Return [X, Y] of the center of cell containing provided text 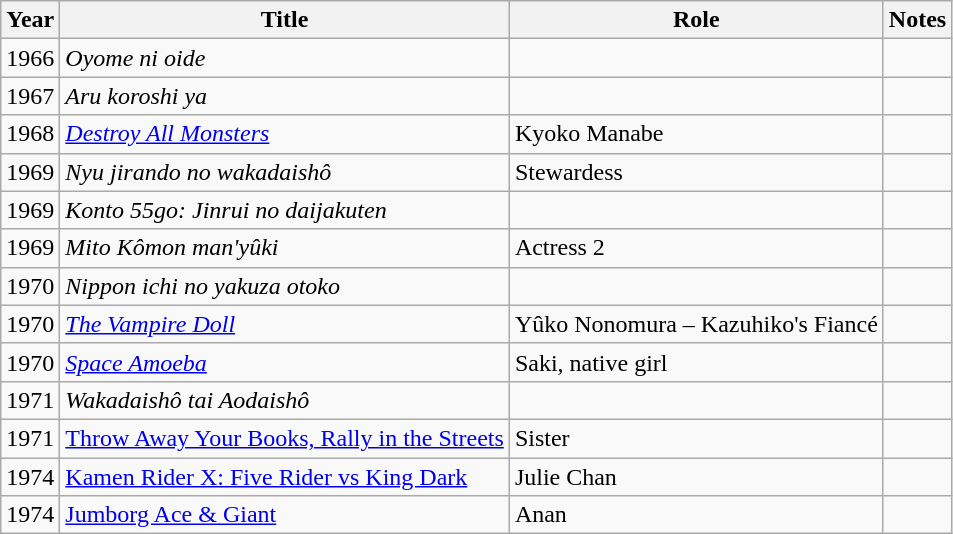
Saki, native girl [696, 362]
Actress 2 [696, 248]
Yûko Nonomura – Kazuhiko's Fiancé [696, 324]
Anan [696, 515]
Jumborg Ace & Giant [285, 515]
Oyome ni oide [285, 58]
Aru koroshi ya [285, 96]
Throw Away Your Books, Rally in the Streets [285, 438]
Space Amoeba [285, 362]
1966 [30, 58]
Nyu jirando no wakadaishô [285, 172]
Notes [917, 20]
Stewardess [696, 172]
The Vampire Doll [285, 324]
Konto 55go: Jinrui no daijakuten [285, 210]
Kyoko Manabe [696, 134]
Julie Chan [696, 477]
Kamen Rider X: Five Rider vs King Dark [285, 477]
Wakadaishô tai Aodaishô [285, 400]
Sister [696, 438]
Mito Kômon man'yûki [285, 248]
1968 [30, 134]
1967 [30, 96]
Title [285, 20]
Nippon ichi no yakuza otoko [285, 286]
Year [30, 20]
Destroy All Monsters [285, 134]
Role [696, 20]
